Pinpoint the cell where the given text exists, returning its [X, Y] midpoint coordinate. 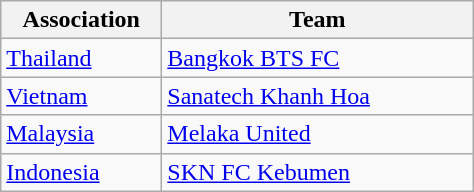
Team [318, 20]
Malaysia [82, 134]
Indonesia [82, 172]
SKN FC Kebumen [318, 172]
Melaka United [318, 134]
Bangkok BTS FC [318, 58]
Sanatech Khanh Hoa [318, 96]
Thailand [82, 58]
Vietnam [82, 96]
Association [82, 20]
